Capture the cell that displays the provided text and extract its (X, Y) central coordinate. 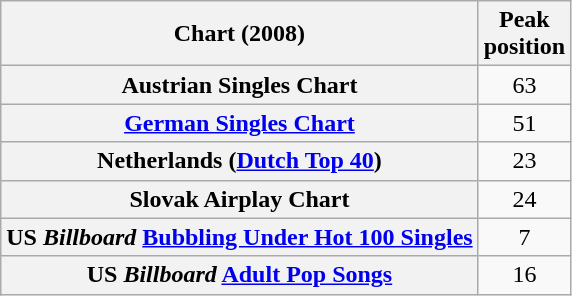
Netherlands (Dutch Top 40) (240, 161)
7 (524, 237)
23 (524, 161)
Austrian Singles Chart (240, 85)
US Billboard Bubbling Under Hot 100 Singles (240, 237)
Slovak Airplay Chart (240, 199)
Peakposition (524, 34)
51 (524, 123)
US Billboard Adult Pop Songs (240, 275)
63 (524, 85)
16 (524, 275)
German Singles Chart (240, 123)
24 (524, 199)
Chart (2008) (240, 34)
